Return the [x, y] coordinate for the center point of the cell that contains the specified text.  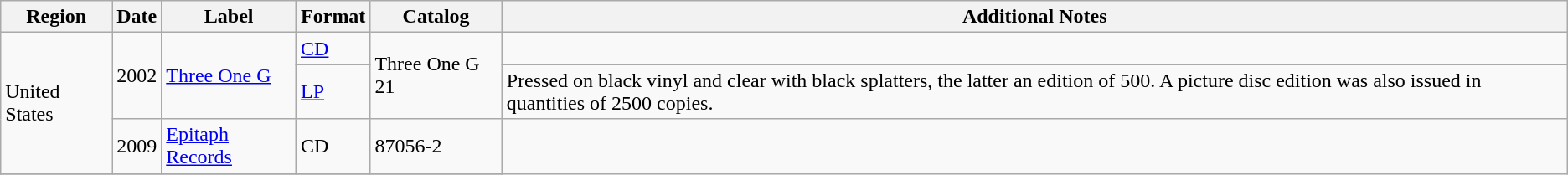
United States [57, 103]
Label [230, 17]
2002 [137, 75]
Region [57, 17]
Format [333, 17]
Catalog [436, 17]
Three One G [230, 75]
Additional Notes [1034, 17]
2009 [137, 146]
Epitaph Records [230, 146]
Date [137, 17]
LP [333, 92]
Three One G 21 [436, 75]
87056-2 [436, 146]
